Search for the cell housing the specified text and yield its [x, y] center coordinate. 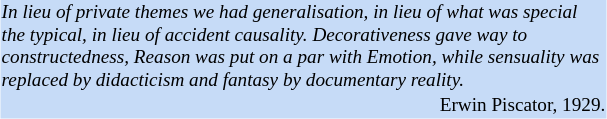
Erwin Piscator, 1929. [304, 106]
